Search for the cell housing the specified text and yield its (x, y) center coordinate. 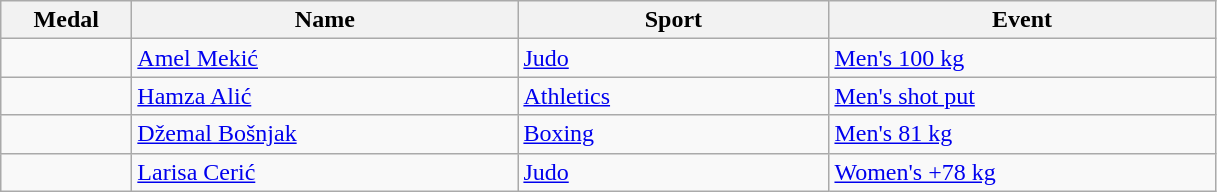
Men's shot put (1022, 96)
Men's 100 kg (1022, 58)
Sport (674, 20)
Džemal Bošnjak (325, 134)
Boxing (674, 134)
Larisa Cerić (325, 172)
Men's 81 kg (1022, 134)
Hamza Alić (325, 96)
Event (1022, 20)
Name (325, 20)
Medal (66, 20)
Amel Mekić (325, 58)
Athletics (674, 96)
Women's +78 kg (1022, 172)
